Capture the cell that displays the provided text and extract its [x, y] central coordinate. 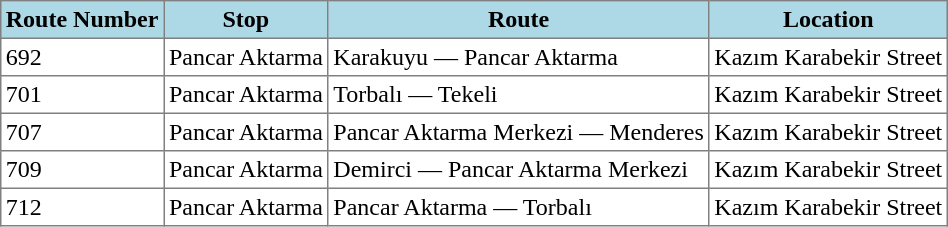
Torbalı — Tekeli [518, 95]
709 [82, 170]
Demirci — Pancar Aktarma Merkezi [518, 170]
Stop [246, 20]
707 [82, 132]
Route Number [82, 20]
Pancar Aktarma — Torbalı [518, 207]
712 [82, 207]
Karakuyu — Pancar Aktarma [518, 57]
Location [828, 20]
692 [82, 57]
701 [82, 95]
Pancar Aktarma Merkezi — Menderes [518, 132]
Route [518, 20]
